Search for the cell housing the specified text and yield its (X, Y) center coordinate. 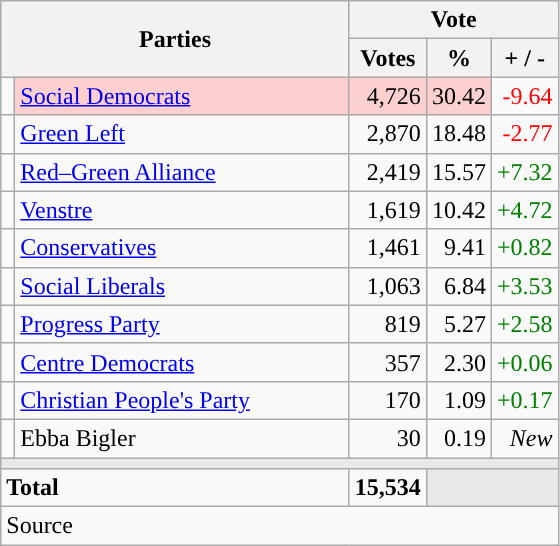
10.42 (458, 210)
15.57 (458, 172)
Votes (388, 58)
5.27 (458, 324)
Source (280, 526)
+ / - (524, 58)
+0.82 (524, 248)
New (524, 438)
% (458, 58)
Red–Green Alliance (182, 172)
Total (176, 488)
Progress Party (182, 324)
+0.06 (524, 362)
Social Liberals (182, 286)
Centre Democrats (182, 362)
1.09 (458, 400)
1,461 (388, 248)
819 (388, 324)
2,419 (388, 172)
+0.17 (524, 400)
Venstre (182, 210)
15,534 (388, 488)
Conservatives (182, 248)
357 (388, 362)
Ebba Bigler (182, 438)
0.19 (458, 438)
Social Democrats (182, 96)
30.42 (458, 96)
Christian People's Party (182, 400)
2.30 (458, 362)
18.48 (458, 134)
1,063 (388, 286)
4,726 (388, 96)
-2.77 (524, 134)
30 (388, 438)
+2.58 (524, 324)
6.84 (458, 286)
Vote (454, 20)
1,619 (388, 210)
9.41 (458, 248)
Parties (176, 39)
+3.53 (524, 286)
Green Left (182, 134)
170 (388, 400)
2,870 (388, 134)
+4.72 (524, 210)
-9.64 (524, 96)
+7.32 (524, 172)
